Extract the [x, y] coordinate from the center of the cell holding the provided text.  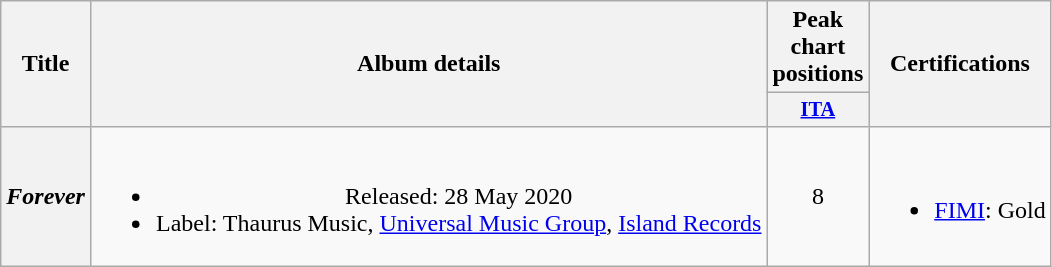
Peak chart positions [818, 47]
Album details [428, 64]
FIMI: Gold [960, 196]
Certifications [960, 64]
Forever [46, 196]
Released: 28 May 2020Label: Thaurus Music, Universal Music Group, Island Records [428, 196]
ITA [818, 110]
8 [818, 196]
Title [46, 64]
